From the cell containing the given text, extract its center point as (X, Y) coordinate. 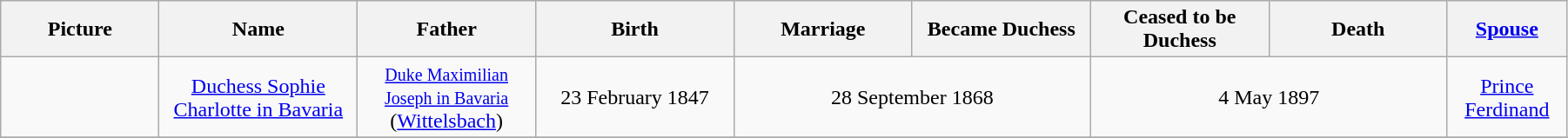
Duke Maximilian Joseph in Bavaria(Wittelsbach) (447, 97)
Duchess Sophie Charlotte in Bavaria (258, 97)
Death (1357, 30)
28 September 1868 (912, 97)
Ceased to be Duchess (1180, 30)
Spouse (1507, 30)
Became Duchess (1001, 30)
Prince Ferdinand (1507, 97)
Birth (635, 30)
23 February 1847 (635, 97)
4 May 1897 (1269, 97)
Name (258, 30)
Picture (80, 30)
Marriage (823, 30)
Father (447, 30)
